Extract the (X, Y) coordinate from the center of the cell holding the provided text.  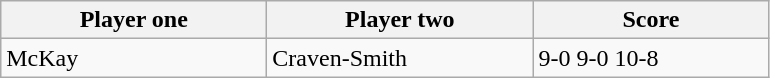
9-0 9-0 10-8 (651, 58)
McKay (134, 58)
Player one (134, 20)
Score (651, 20)
Player two (400, 20)
Craven-Smith (400, 58)
